Output the [x, y] coordinate of the center of the cell containing the given text.  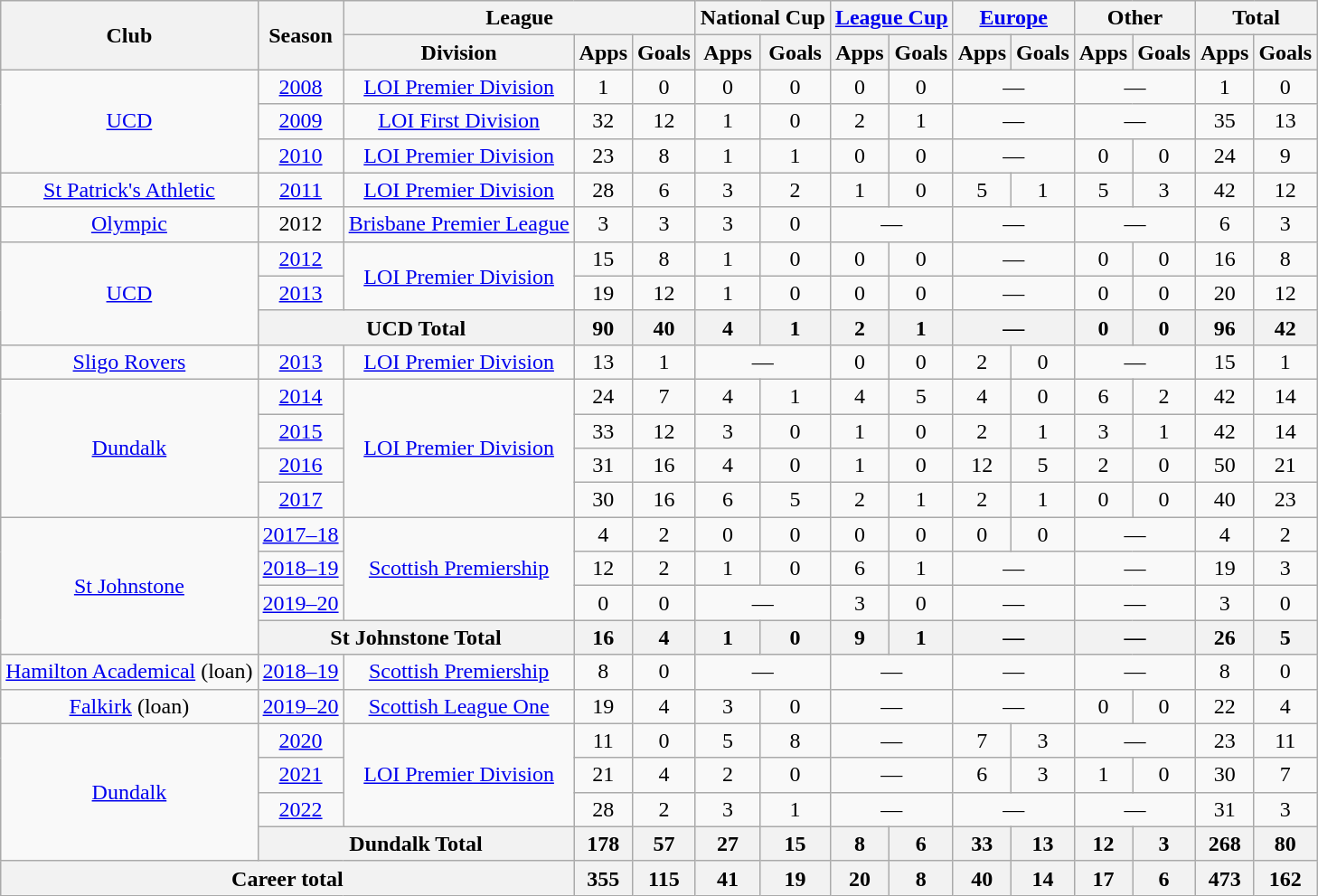
27 [728, 844]
Europe [1013, 18]
St Johnstone [129, 586]
Sligo Rovers [129, 362]
Falkirk (loan) [129, 706]
96 [1224, 327]
St Johnstone Total [416, 637]
Dundalk Total [416, 844]
50 [1224, 466]
League [519, 18]
Scottish League One [459, 706]
2022 [300, 809]
Career total [287, 878]
Other [1134, 18]
2008 [300, 87]
22 [1224, 706]
UCD Total [416, 327]
Season [300, 35]
57 [664, 844]
32 [603, 121]
Brisbane Premier League [459, 224]
2011 [300, 190]
Club [129, 35]
268 [1224, 844]
2009 [300, 121]
LOI First Division [459, 121]
162 [1285, 878]
Total [1256, 18]
90 [603, 327]
178 [603, 844]
2014 [300, 396]
Hamilton Academical (loan) [129, 672]
17 [1103, 878]
80 [1285, 844]
41 [728, 878]
League Cup [891, 18]
26 [1224, 637]
355 [603, 878]
2016 [300, 466]
35 [1224, 121]
National Cup [763, 18]
2010 [300, 156]
Division [459, 52]
2015 [300, 431]
2017–18 [300, 534]
473 [1224, 878]
Olympic [129, 224]
2017 [300, 500]
St Patrick's Athletic [129, 190]
2021 [300, 775]
115 [664, 878]
2020 [300, 740]
